Find where the given text appears and provide that cell's center as (X, Y) coordinate. 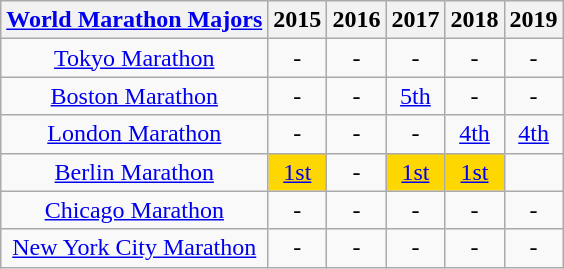
World Marathon Majors (134, 20)
2019 (534, 20)
Chicago Marathon (134, 210)
2016 (356, 20)
5th (416, 96)
Berlin Marathon (134, 172)
Boston Marathon (134, 96)
2018 (474, 20)
London Marathon (134, 134)
2015 (298, 20)
New York City Marathon (134, 248)
Tokyo Marathon (134, 58)
2017 (416, 20)
